Identify which cell holds the provided text, then report its (x, y) central coordinate. 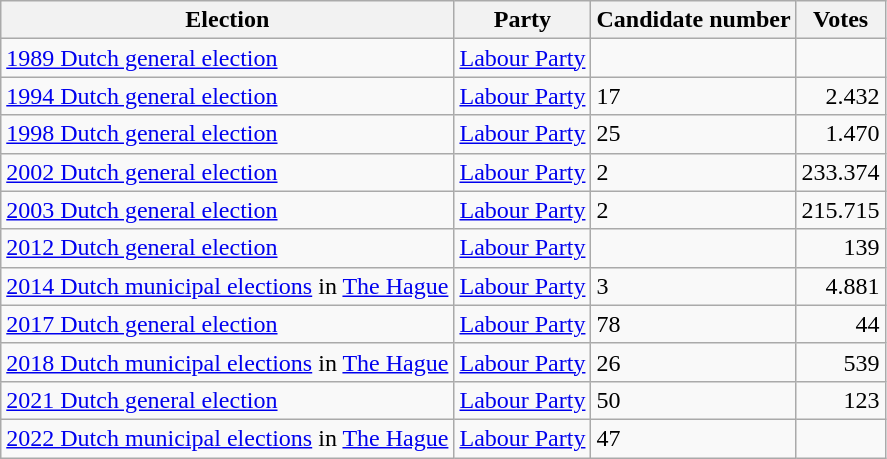
2014 Dutch municipal elections in The Hague (228, 286)
2012 Dutch general election (228, 248)
26 (694, 362)
2002 Dutch general election (228, 172)
233.374 (840, 172)
17 (694, 96)
50 (694, 400)
539 (840, 362)
44 (840, 324)
2022 Dutch municipal elections in The Hague (228, 438)
1994 Dutch general election (228, 96)
Party (522, 20)
47 (694, 438)
2021 Dutch general election (228, 400)
25 (694, 134)
2003 Dutch general election (228, 210)
78 (694, 324)
2017 Dutch general election (228, 324)
215.715 (840, 210)
1.470 (840, 134)
3 (694, 286)
1998 Dutch general election (228, 134)
4.881 (840, 286)
2018 Dutch municipal elections in The Hague (228, 362)
123 (840, 400)
Election (228, 20)
1989 Dutch general election (228, 58)
Candidate number (694, 20)
2.432 (840, 96)
Votes (840, 20)
139 (840, 248)
